Pinpoint the cell where the given text exists, returning its [X, Y] midpoint coordinate. 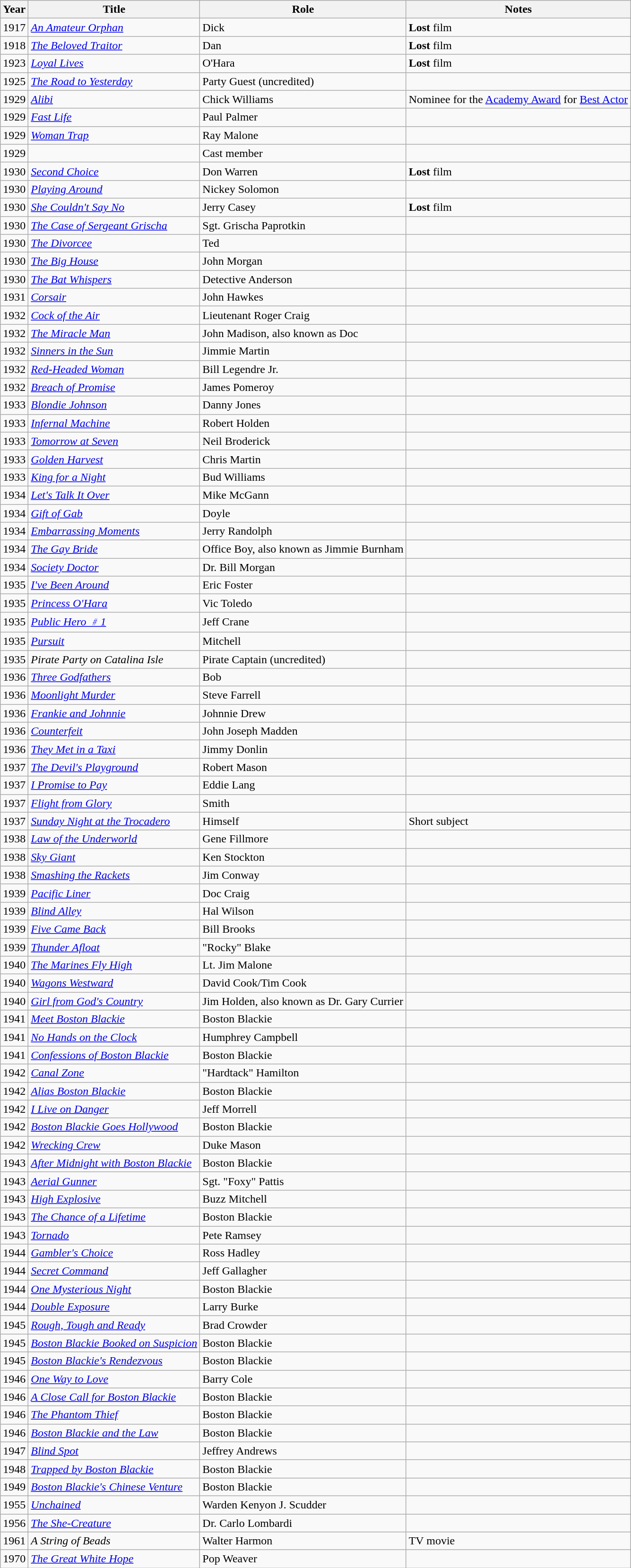
After Midnight with Boston Blackie [114, 1163]
Notes [518, 9]
Corsair [114, 297]
Doc Craig [303, 893]
One Way to Love [114, 1379]
The Road to Yesterday [114, 81]
The Miracle Man [114, 333]
Jeffrey Andrews [303, 1451]
Eric Foster [303, 585]
Jim Conway [303, 875]
Bud Williams [303, 477]
Jim Holden, also known as Dr. Gary Currier [303, 1001]
Humphrey Campbell [303, 1037]
Smith [303, 803]
An Amateur Orphan [114, 27]
Let's Talk It Over [114, 495]
Jerry Randolph [303, 531]
Smashing the Rackets [114, 875]
1956 [14, 1523]
Tomorrow at Seven [114, 441]
Bob [303, 677]
Buzz Mitchell [303, 1199]
John Morgan [303, 261]
Thunder Afloat [114, 947]
Boston Blackie Goes Hollywood [114, 1127]
Walter Harmon [303, 1541]
Tornado [114, 1235]
Mitchell [303, 641]
Public Hero ﹟1 [114, 622]
1955 [14, 1505]
The Divorcee [114, 243]
Ray Malone [303, 135]
Gene Fillmore [303, 839]
Woman Trap [114, 135]
Danny Jones [303, 405]
Five Came Back [114, 929]
Role [303, 9]
1949 [14, 1487]
Cock of the Air [114, 315]
Canal Zone [114, 1073]
1961 [14, 1541]
Chick Williams [303, 99]
Double Exposure [114, 1307]
John Hawkes [303, 297]
She Couldn't Say No [114, 207]
Sky Giant [114, 857]
Second Choice [114, 171]
1923 [14, 63]
Blind Spot [114, 1451]
The Devil's Playground [114, 767]
A Close Call for Boston Blackie [114, 1397]
Pirate Captain (uncredited) [303, 659]
Counterfeit [114, 731]
Sunday Night at the Trocadero [114, 821]
The She-Creature [114, 1523]
James Pomeroy [303, 387]
Golden Harvest [114, 459]
Year [14, 9]
Dick [303, 27]
Pop Weaver [303, 1559]
Playing Around [114, 189]
Jimmy Donlin [303, 749]
Larry Burke [303, 1307]
The Chance of a Lifetime [114, 1217]
Sinners in the Sun [114, 351]
No Hands on the Clock [114, 1037]
The Marines Fly High [114, 965]
The Case of Sergeant Grischa [114, 225]
Three Godfathers [114, 677]
Detective Anderson [303, 279]
Moonlight Murder [114, 695]
High Explosive [114, 1199]
Pursuit [114, 641]
"Rocky" Blake [303, 947]
Don Warren [303, 171]
Johnnie Drew [303, 713]
Pirate Party on Catalina Isle [114, 659]
Short subject [518, 821]
Secret Command [114, 1271]
Pacific Liner [114, 893]
Alibi [114, 99]
Blondie Johnson [114, 405]
1918 [14, 45]
Princess O'Hara [114, 603]
Wrecking Crew [114, 1145]
The Beloved Traitor [114, 45]
Office Boy, also known as Jimmie Burnham [303, 549]
Mike McGann [303, 495]
Rough, Tough and Ready [114, 1325]
Meet Boston Blackie [114, 1019]
Vic Toledo [303, 603]
The Big House [114, 261]
Dan [303, 45]
Jimmie Martin [303, 351]
Society Doctor [114, 567]
Ted [303, 243]
Chris Martin [303, 459]
Frankie and Johnnie [114, 713]
Sgt. "Foxy" Pattis [303, 1181]
A String of Beads [114, 1541]
Wagons Westward [114, 983]
Party Guest (uncredited) [303, 81]
Infernal Machine [114, 423]
Bill Brooks [303, 929]
David Cook/Tim Cook [303, 983]
I've Been Around [114, 585]
Boston Blackie Booked on Suspicion [114, 1343]
Gift of Gab [114, 513]
Ross Hadley [303, 1253]
I Live on Danger [114, 1109]
Girl from God's Country [114, 1001]
Warden Kenyon J. Scudder [303, 1505]
Sgt. Grischa Paprotkin [303, 225]
Unchained [114, 1505]
Jeff Morrell [303, 1109]
Confessions of Boston Blackie [114, 1055]
1917 [14, 27]
Jerry Casey [303, 207]
Ken Stockton [303, 857]
One Mysterious Night [114, 1289]
Red-Headed Woman [114, 369]
Flight from Glory [114, 803]
Pete Ramsey [303, 1235]
TV movie [518, 1541]
1931 [14, 297]
John Madison, also known as Doc [303, 333]
Robert Holden [303, 423]
Embarrassing Moments [114, 531]
Jeff Gallagher [303, 1271]
"Hardtack" Hamilton [303, 1073]
Bill Legendre Jr. [303, 369]
Lieutenant Roger Craig [303, 315]
Fast Life [114, 117]
Breach of Promise [114, 387]
Title [114, 9]
King for a Night [114, 477]
I Promise to Pay [114, 785]
Steve Farrell [303, 695]
Aerial Gunner [114, 1181]
Brad Crowder [303, 1325]
Trapped by Boston Blackie [114, 1469]
Eddie Lang [303, 785]
O'Hara [303, 63]
The Bat Whispers [114, 279]
The Great White Hope [114, 1559]
Boston Blackie's Rendezvous [114, 1361]
Dr. Bill Morgan [303, 567]
Hal Wilson [303, 911]
Lt. Jim Malone [303, 965]
Cast member [303, 153]
Loyal Lives [114, 63]
Dr. Carlo Lombardi [303, 1523]
Doyle [303, 513]
Jeff Crane [303, 622]
John Joseph Madden [303, 731]
The Gay Bride [114, 549]
Gambler's Choice [114, 1253]
Himself [303, 821]
Robert Mason [303, 767]
Paul Palmer [303, 117]
1948 [14, 1469]
Nominee for the Academy Award for Best Actor [518, 99]
They Met in a Taxi [114, 749]
The Phantom Thief [114, 1415]
Boston Blackie and the Law [114, 1433]
1970 [14, 1559]
Duke Mason [303, 1145]
Alias Boston Blackie [114, 1091]
Barry Cole [303, 1379]
1947 [14, 1451]
Neil Broderick [303, 441]
Law of the Underworld [114, 839]
Boston Blackie's Chinese Venture [114, 1487]
1925 [14, 81]
Blind Alley [114, 911]
Nickey Solomon [303, 189]
